Locate the cell with the specified text and output its (X, Y) center coordinate. 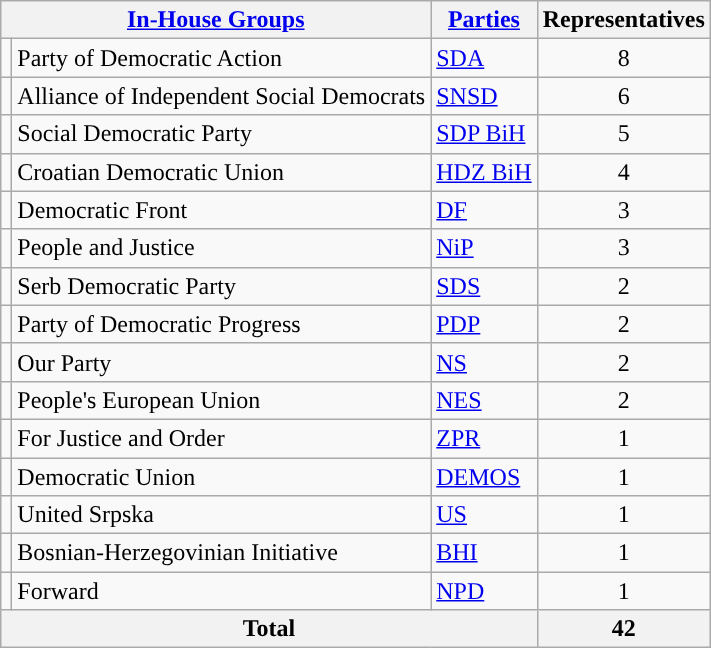
5 (624, 134)
Social Democratic Party (222, 134)
NS (484, 362)
NPD (484, 591)
4 (624, 172)
Bosnian-Herzegovinian Initiative (222, 553)
SDA (484, 58)
United Srpska (222, 515)
Party of Democratic Action (222, 58)
Croatian Democratic Union (222, 172)
Alliance of Independent Social Democrats (222, 96)
Forward (222, 591)
Representatives (624, 20)
Our Party (222, 362)
PDP (484, 324)
HDZ BiH (484, 172)
Party of Democratic Progress (222, 324)
SDS (484, 286)
Democratic Front (222, 210)
8 (624, 58)
Parties (484, 20)
In-House Groups (216, 20)
DEMOS (484, 477)
US (484, 515)
People and Justice (222, 248)
BHI (484, 553)
People's European Union (222, 400)
SDP BiH (484, 134)
DF (484, 210)
42 (624, 629)
Democratic Union (222, 477)
Serb Democratic Party (222, 286)
6 (624, 96)
SNSD (484, 96)
NiP (484, 248)
NES (484, 400)
For Justice and Order (222, 438)
ZPR (484, 438)
Total (269, 629)
